Locate the cell with the specified text and output its [X, Y] center coordinate. 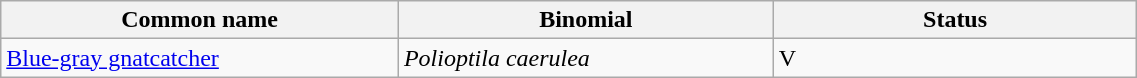
V [955, 58]
Polioptila caerulea [586, 58]
Binomial [586, 20]
Common name [200, 20]
Blue-gray gnatcatcher [200, 58]
Status [955, 20]
